Return [X, Y] of the center of cell containing provided text 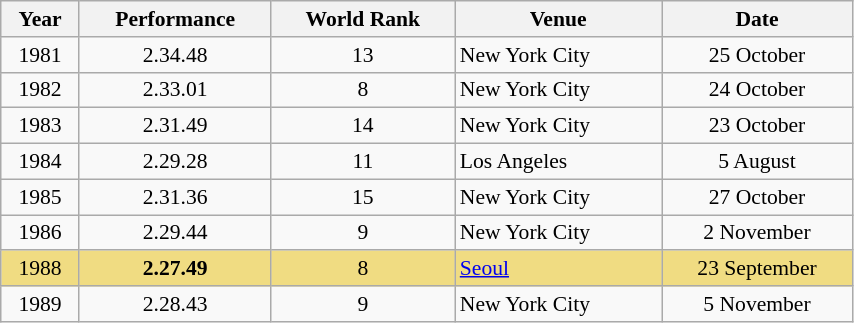
2.31.36 [175, 197]
1982 [40, 90]
1988 [40, 269]
2.28.43 [175, 304]
2.33.01 [175, 90]
23 September [758, 269]
14 [363, 126]
5 August [758, 162]
2.29.28 [175, 162]
2.31.49 [175, 126]
2.29.44 [175, 233]
1981 [40, 55]
2.34.48 [175, 55]
Performance [175, 19]
27 October [758, 197]
Date [758, 19]
Venue [558, 19]
2 November [758, 233]
24 October [758, 90]
15 [363, 197]
23 October [758, 126]
1989 [40, 304]
Year [40, 19]
1985 [40, 197]
World Rank [363, 19]
5 November [758, 304]
2.27.49 [175, 269]
1983 [40, 126]
11 [363, 162]
Seoul [558, 269]
Los Angeles [558, 162]
25 October [758, 55]
13 [363, 55]
1984 [40, 162]
1986 [40, 233]
